Pinpoint the cell where the given text exists, returning its [x, y] midpoint coordinate. 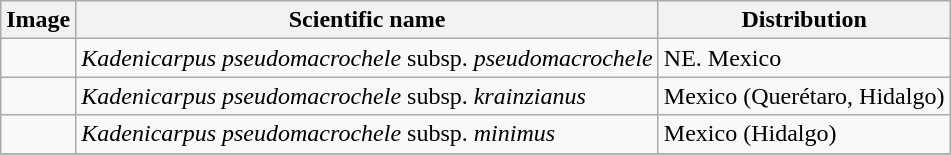
Kadenicarpus pseudomacrochele subsp. pseudomacrochele [368, 58]
Mexico (Hidalgo) [804, 134]
Scientific name [368, 20]
Kadenicarpus pseudomacrochele subsp. minimus [368, 134]
Distribution [804, 20]
NE. Mexico [804, 58]
Kadenicarpus pseudomacrochele subsp. krainzianus [368, 96]
Mexico (Querétaro, Hidalgo) [804, 96]
Image [38, 20]
